Determine the [x, y] coordinate at the center of the cell enclosing the given text.  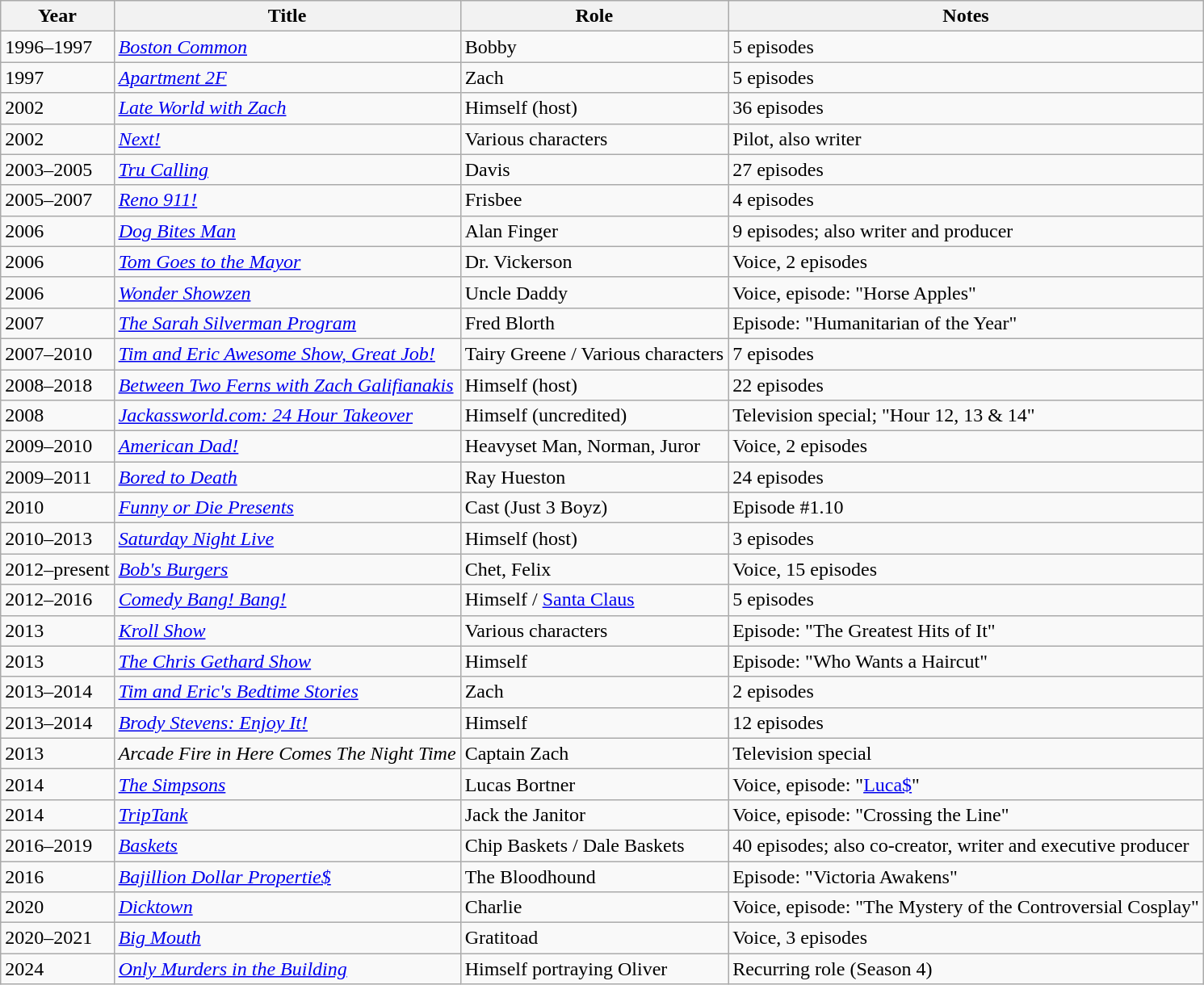
Episode: "Victoria Awakens" [966, 876]
Himself portraying Oliver [594, 969]
Voice, episode: "Crossing the Line" [966, 815]
2007–2010 [57, 354]
Television special [966, 753]
2003–2005 [57, 170]
2012–2016 [57, 600]
27 episodes [966, 170]
2020–2021 [57, 938]
Voice, 3 episodes [966, 938]
Heavyset Man, Norman, Juror [594, 446]
Comedy Bang! Bang! [287, 600]
2010–2013 [57, 539]
Ray Hueston [594, 477]
Role [594, 16]
2009–2011 [57, 477]
Cast (Just 3 Boyz) [594, 508]
12 episodes [966, 723]
40 episodes; also co-creator, writer and executive producer [966, 845]
Voice, episode: "Luca$" [966, 784]
Big Mouth [287, 938]
Gratitoad [594, 938]
Tim and Eric Awesome Show, Great Job! [287, 354]
3 episodes [966, 539]
Tairy Greene / Various characters [594, 354]
2007 [57, 323]
2009–2010 [57, 446]
Next! [287, 139]
TripTank [287, 815]
Year [57, 16]
Chip Baskets / Dale Baskets [594, 845]
Bobby [594, 47]
Chet, Felix [594, 569]
Between Two Ferns with Zach Galifianakis [287, 385]
Episode: "The Greatest Hits of It" [966, 631]
Tru Calling [287, 170]
Episode: "Who Wants a Haircut" [966, 661]
Recurring role (Season 4) [966, 969]
Pilot, also writer [966, 139]
Alan Finger [594, 231]
The Sarah Silverman Program [287, 323]
Voice, 15 episodes [966, 569]
2024 [57, 969]
7 episodes [966, 354]
Voice, episode: "The Mystery of the Controversial Cosplay" [966, 907]
Brody Stevens: Enjoy It! [287, 723]
Notes [966, 16]
Boston Common [287, 47]
Jackassworld.com: 24 Hour Takeover [287, 416]
2020 [57, 907]
Episode: "Humanitarian of the Year" [966, 323]
Wonder Showzen [287, 292]
Jack the Janitor [594, 815]
Himself (uncredited) [594, 416]
Saturday Night Live [287, 539]
Title [287, 16]
Arcade Fire in Here Comes The Night Time [287, 753]
Funny or Die Presents [287, 508]
24 episodes [966, 477]
Dicktown [287, 907]
2 episodes [966, 692]
9 episodes; also writer and producer [966, 231]
22 episodes [966, 385]
American Dad! [287, 446]
Charlie [594, 907]
Bob's Burgers [287, 569]
Reno 911! [287, 200]
Baskets [287, 845]
Lucas Bortner [594, 784]
The Simpsons [287, 784]
2016 [57, 876]
1996–1997 [57, 47]
Tom Goes to the Mayor [287, 262]
Episode #1.10 [966, 508]
Captain Zach [594, 753]
1997 [57, 78]
Fred Blorth [594, 323]
2008 [57, 416]
Dog Bites Man [287, 231]
Voice, episode: "Horse Apples" [966, 292]
Television special; "Hour 12, 13 & 14" [966, 416]
Tim and Eric's Bedtime Stories [287, 692]
Bored to Death [287, 477]
4 episodes [966, 200]
Only Murders in the Building [287, 969]
Davis [594, 170]
Bajillion Dollar Propertie$ [287, 876]
2008–2018 [57, 385]
2005–2007 [57, 200]
The Chris Gethard Show [287, 661]
Dr. Vickerson [594, 262]
2010 [57, 508]
Himself / Santa Claus [594, 600]
Kroll Show [287, 631]
36 episodes [966, 108]
Uncle Daddy [594, 292]
The Bloodhound [594, 876]
2016–2019 [57, 845]
Apartment 2F [287, 78]
2012–present [57, 569]
Late World with Zach [287, 108]
Frisbee [594, 200]
